Return the [X, Y] coordinate for the center point of the cell that contains the specified text.  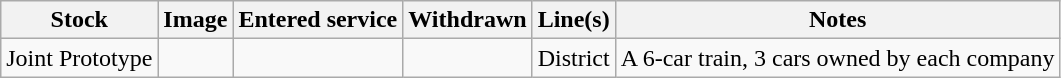
A 6-car train, 3 cars owned by each company [838, 58]
Stock [80, 20]
Line(s) [574, 20]
Joint Prototype [80, 58]
Withdrawn [468, 20]
District [574, 58]
Notes [838, 20]
Entered service [318, 20]
Image [196, 20]
